Determine the (x, y) coordinate at the center of the cell enclosing the given text.  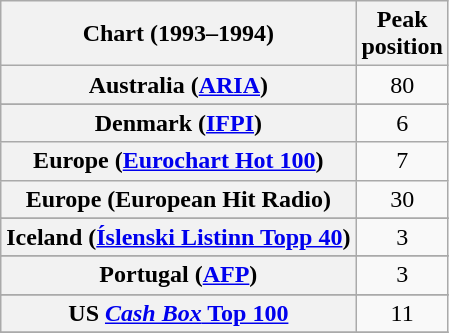
80 (402, 85)
6 (402, 123)
Portugal (AFP) (178, 275)
11 (402, 313)
Europe (Eurochart Hot 100) (178, 161)
Australia (ARIA) (178, 85)
Iceland (Íslenski Listinn Topp 40) (178, 237)
30 (402, 199)
Denmark (IFPI) (178, 123)
Chart (1993–1994) (178, 34)
Peakposition (402, 34)
7 (402, 161)
Europe (European Hit Radio) (178, 199)
US Cash Box Top 100 (178, 313)
